Return the (X, Y) coordinate for the center point of the cell that contains the specified text.  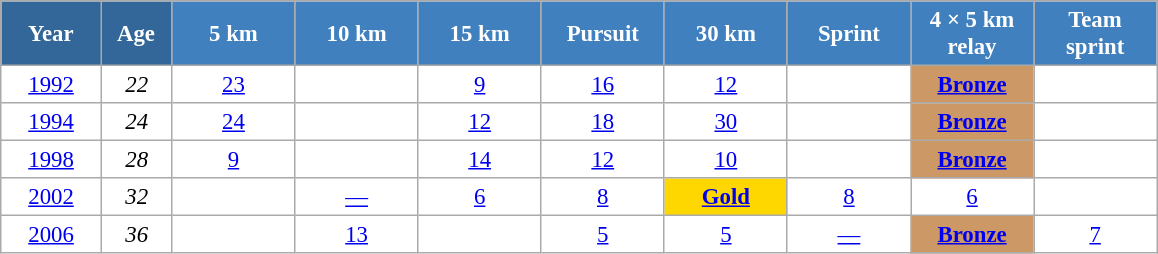
36 (136, 235)
1998 (52, 160)
1992 (52, 85)
Sprint (848, 34)
2002 (52, 197)
2006 (52, 235)
Pursuit (602, 34)
16 (602, 85)
7 (1096, 235)
Team sprint (1096, 34)
23 (234, 85)
4 × 5 km relay (972, 34)
5 km (234, 34)
10 (726, 160)
13 (356, 235)
18 (602, 122)
22 (136, 85)
28 (136, 160)
Age (136, 34)
30 km (726, 34)
30 (726, 122)
1994 (52, 122)
32 (136, 197)
Year (52, 34)
14 (480, 160)
10 km (356, 34)
15 km (480, 34)
Gold (726, 197)
